Pinpoint the cell where the given text exists, returning its (x, y) midpoint coordinate. 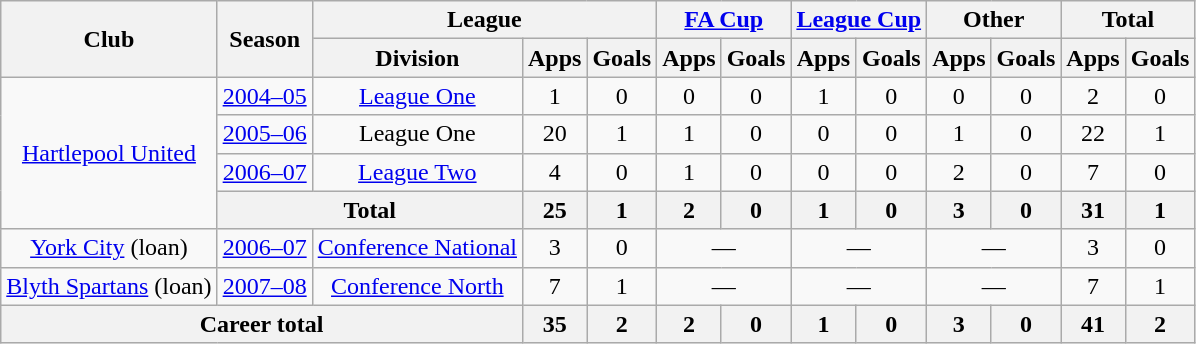
Career total (262, 324)
4 (554, 172)
Conference National (417, 248)
League (484, 20)
Blyth Spartans (loan) (109, 286)
League Two (417, 172)
Club (109, 39)
Conference North (417, 286)
Other (994, 20)
20 (554, 134)
41 (1093, 324)
2007–08 (264, 286)
2004–05 (264, 96)
Hartlepool United (109, 153)
League Cup (859, 20)
22 (1093, 134)
2005–06 (264, 134)
Season (264, 39)
31 (1093, 210)
FA Cup (724, 20)
York City (loan) (109, 248)
25 (554, 210)
35 (554, 324)
Division (417, 58)
